Scan for the cell matching the given text and deliver its (X, Y) coordinate at center. 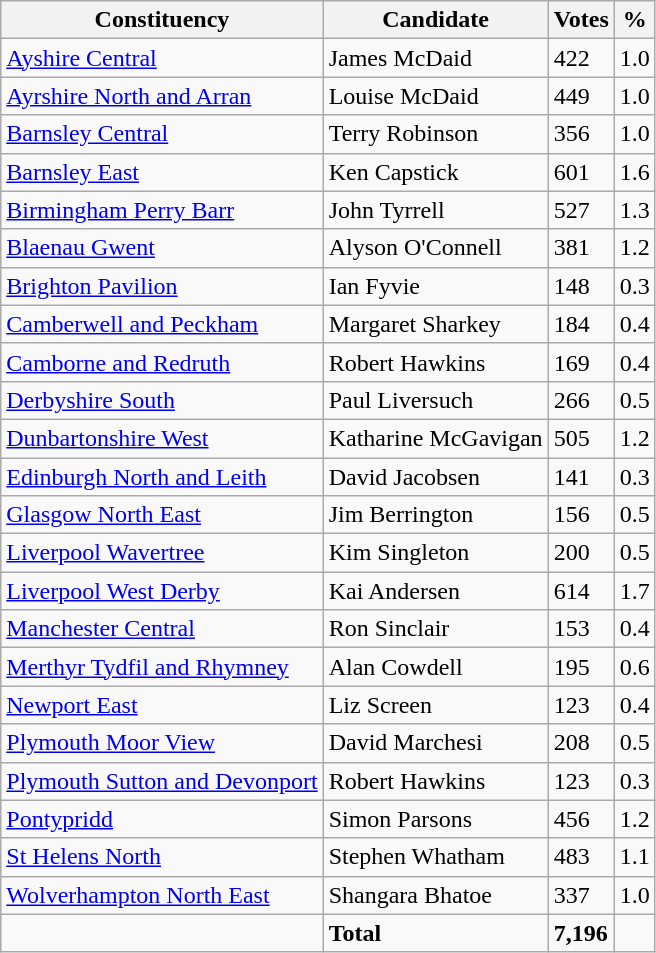
Liverpool West Derby (162, 591)
7,196 (581, 933)
Kai Andersen (436, 591)
Liz Screen (436, 705)
Alan Cowdell (436, 667)
208 (581, 743)
Birmingham Perry Barr (162, 210)
337 (581, 895)
Paul Liversuch (436, 400)
Constituency (162, 20)
Total (436, 933)
Ian Fyvie (436, 286)
1.3 (634, 210)
Dunbartonshire West (162, 438)
356 (581, 134)
Terry Robinson (436, 134)
Camborne and Redruth (162, 362)
1.6 (634, 172)
601 (581, 172)
James McDaid (436, 58)
Plymouth Sutton and Devonport (162, 781)
527 (581, 210)
Simon Parsons (436, 819)
David Jacobsen (436, 477)
266 (581, 400)
St Helens North (162, 857)
Kim Singleton (436, 553)
169 (581, 362)
0.6 (634, 667)
381 (581, 248)
John Tyrrell (436, 210)
614 (581, 591)
Blaenau Gwent (162, 248)
449 (581, 96)
153 (581, 629)
Barnsley Central (162, 134)
Margaret Sharkey (436, 324)
456 (581, 819)
Ayshire Central (162, 58)
Shangara Bhatoe (436, 895)
Pontypridd (162, 819)
Merthyr Tydfil and Rhymney (162, 667)
Plymouth Moor View (162, 743)
Edinburgh North and Leith (162, 477)
Alyson O'Connell (436, 248)
Ayrshire North and Arran (162, 96)
141 (581, 477)
Louise McDaid (436, 96)
Ron Sinclair (436, 629)
505 (581, 438)
483 (581, 857)
200 (581, 553)
Wolverhampton North East (162, 895)
Camberwell and Peckham (162, 324)
156 (581, 515)
Brighton Pavilion (162, 286)
Ken Capstick (436, 172)
David Marchesi (436, 743)
Candidate (436, 20)
Katharine McGavigan (436, 438)
Jim Berrington (436, 515)
184 (581, 324)
Glasgow North East (162, 515)
148 (581, 286)
Barnsley East (162, 172)
% (634, 20)
Stephen Whatham (436, 857)
Manchester Central (162, 629)
Votes (581, 20)
Liverpool Wavertree (162, 553)
422 (581, 58)
1.1 (634, 857)
195 (581, 667)
1.7 (634, 591)
Derbyshire South (162, 400)
Newport East (162, 705)
